For the text-containing cell, return its midpoint in [X, Y] coordinate format. 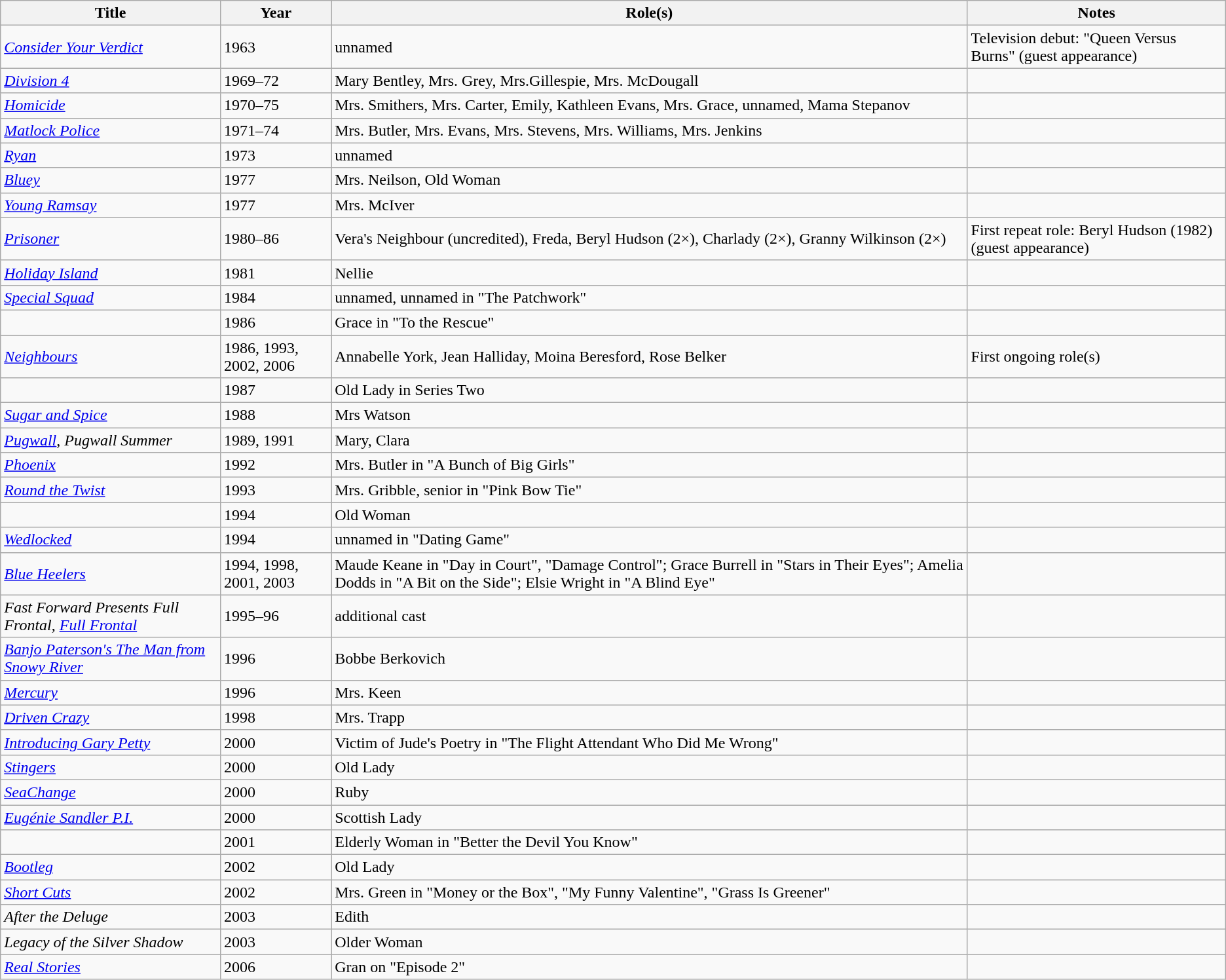
Mary, Clara [650, 440]
Division 4 [111, 81]
additional cast [650, 616]
1998 [276, 717]
Role(s) [650, 13]
1989, 1991 [276, 440]
Pugwall, Pugwall Summer [111, 440]
Introducing Gary Petty [111, 742]
Bobbe Berkovich [650, 659]
Consider Your Verdict [111, 47]
Mrs. Smithers, Mrs. Carter, Emily, Kathleen Evans, Mrs. Grace, unnamed, Mama Stepanov [650, 105]
Bootleg [111, 867]
Sugar and Spice [111, 415]
Gran on "Episode 2" [650, 967]
Real Stories [111, 967]
Mrs Watson [650, 415]
Short Cuts [111, 892]
1986, 1993, 2002, 2006 [276, 356]
Bluey [111, 180]
1970–75 [276, 105]
Annabelle York, Jean Halliday, Moina Beresford, Rose Belker [650, 356]
1993 [276, 490]
Victim of Jude's Poetry in "The Flight Attendant Who Did Me Wrong" [650, 742]
Young Ramsay [111, 205]
1969–72 [276, 81]
1988 [276, 415]
Old Woman [650, 515]
Round the Twist [111, 490]
Nellie [650, 273]
Blue Heelers [111, 574]
1973 [276, 155]
2006 [276, 967]
Old Lady in Series Two [650, 390]
Homicide [111, 105]
2001 [276, 842]
Ryan [111, 155]
Ruby [650, 792]
Mrs. Green in "Money or the Box", "My Funny Valentine", "Grass Is Greener" [650, 892]
Matlock Police [111, 130]
Notes [1096, 13]
First ongoing role(s) [1096, 356]
Driven Crazy [111, 717]
Mary Bentley, Mrs. Grey, Mrs.Gillespie, Mrs. McDougall [650, 81]
Grace in "To the Rescue" [650, 322]
Vera's Neighbour (uncredited), Freda, Beryl Hudson (2×), Charlady (2×), Granny Wilkinson (2×) [650, 238]
Elderly Woman in "Better the Devil You Know" [650, 842]
Banjo Paterson's The Man from Snowy River [111, 659]
Mrs. Neilson, Old Woman [650, 180]
Mercury [111, 692]
unnamed, unnamed in "The Patchwork" [650, 297]
1994, 1998, 2001, 2003 [276, 574]
1986 [276, 322]
Scottish Lady [650, 817]
Mrs. Butler, Mrs. Evans, Mrs. Stevens, Mrs. Williams, Mrs. Jenkins [650, 130]
1971–74 [276, 130]
1984 [276, 297]
Prisoner [111, 238]
1987 [276, 390]
Legacy of the Silver Shadow [111, 942]
Eugénie Sandler P.I. [111, 817]
Neighbours [111, 356]
Television debut: "Queen Versus Burns" (guest appearance) [1096, 47]
Special Squad [111, 297]
First repeat role: Beryl Hudson (1982) (guest appearance) [1096, 238]
Mrs. McIver [650, 205]
Wedlocked [111, 540]
1980–86 [276, 238]
Mrs. Gribble, senior in "Pink Bow Tie" [650, 490]
1995–96 [276, 616]
Stingers [111, 767]
Title [111, 13]
Holiday Island [111, 273]
1992 [276, 465]
Phoenix [111, 465]
1963 [276, 47]
Mrs. Keen [650, 692]
Mrs. Trapp [650, 717]
Year [276, 13]
Edith [650, 917]
After the Deluge [111, 917]
SeaChange [111, 792]
Older Woman [650, 942]
Fast Forward Presents Full Frontal, Full Frontal [111, 616]
Mrs. Butler in "A Bunch of Big Girls" [650, 465]
unnamed in "Dating Game" [650, 540]
1981 [276, 273]
